Return the [x, y] coordinate for the center point of the cell that contains the specified text.  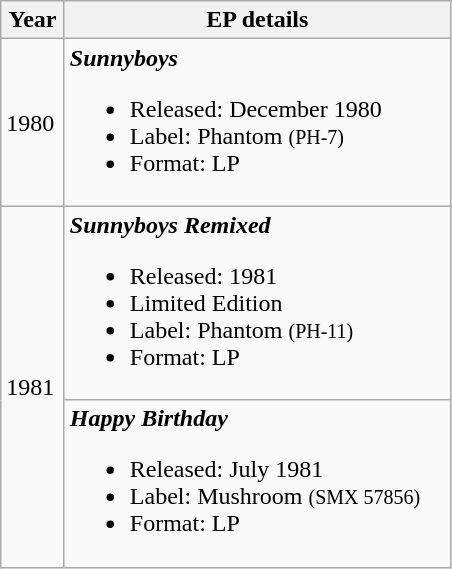
1980 [33, 122]
SunnyboysReleased: December 1980Label: Phantom (PH-7)Format: LP [257, 122]
Happy BirthdayReleased: July 1981Label: Mushroom (SMX 57856)Format: LP [257, 484]
Sunnyboys RemixedReleased: 1981Limited EditionLabel: Phantom (PH-11)Format: LP [257, 303]
1981 [33, 386]
Year [33, 20]
EP details [257, 20]
